Provide the [X, Y] coordinate of the cell's center where the given text is located.  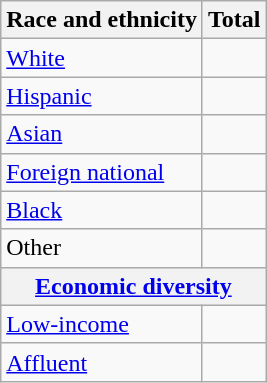
Hispanic [102, 96]
Other [102, 248]
White [102, 58]
Race and ethnicity [102, 20]
Low-income [102, 324]
Asian [102, 134]
Black [102, 210]
Affluent [102, 362]
Foreign national [102, 172]
Total [234, 20]
Economic diversity [134, 286]
